Return the [x, y] coordinate for the center point of the cell that contains the specified text.  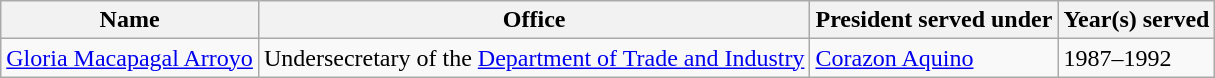
Gloria Macapagal Arroyo [130, 58]
Name [130, 20]
Office [534, 20]
Corazon Aquino [934, 58]
President served under [934, 20]
Year(s) served [1136, 20]
Undersecretary of the Department of Trade and Industry [534, 58]
1987–1992 [1136, 58]
